For the text-containing cell, return its midpoint in [x, y] coordinate format. 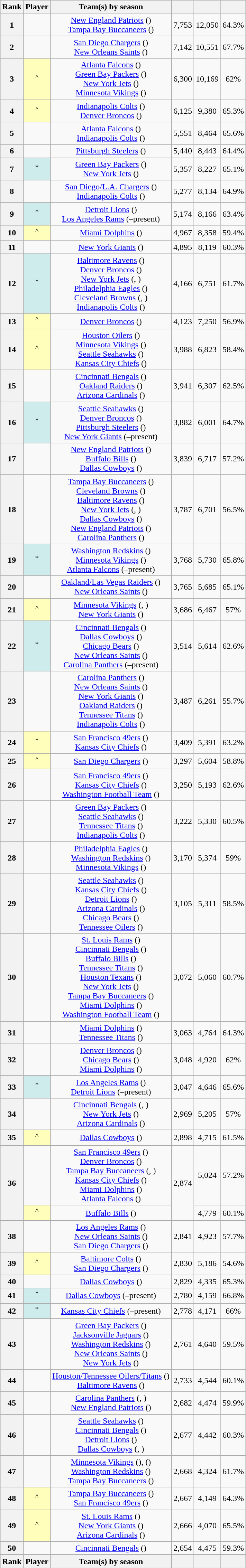
6,717 [207, 459]
8 [12, 191]
6,823 [207, 350]
2,874 [183, 1183]
25 [12, 761]
4,166 [183, 283]
43 [12, 1344]
4,474 [207, 1403]
Seattle Seahawks ()Denver Broncos ()Pittsburgh Steelers ()New York Giants (–present) [111, 422]
2,778 [183, 1311]
8,134 [207, 191]
3,487 [183, 701]
San Diego Chargers ()New Orleans Saints () [111, 47]
6,307 [207, 386]
2 [12, 47]
2,682 [183, 1403]
59.9% [233, 1403]
4,324 [207, 1471]
New England Patriots ()Tampa Bay Buccaneers () [111, 25]
12 [12, 283]
5,685 [207, 587]
8,464 [207, 133]
6,701 [207, 509]
16 [12, 422]
46 [12, 1435]
9 [12, 214]
San Francisco 49ers ()Kansas City Chiefs ()Washington Football Team () [111, 785]
33 [12, 1087]
San Diego/L.A. Chargers ()Indianapolis Colts () [111, 191]
5,440 [183, 151]
63.2% [233, 742]
3,250 [183, 785]
31 [12, 1033]
8,227 [207, 169]
4,123 [183, 321]
3,063 [183, 1033]
2,666 [183, 1525]
Buffalo Bills () [111, 1213]
21 [12, 610]
3,105 [183, 903]
2,830 [183, 1264]
2,841 [183, 1237]
Los Angeles Rams ()Detroit Lions (–present) [111, 1087]
3,988 [183, 350]
64.9% [233, 191]
Miami Dolphins ()Tennessee Titans () [111, 1033]
Kansas City Chiefs (–present) [111, 1311]
4,646 [207, 1087]
61.5% [233, 1138]
2,733 [183, 1380]
66.8% [233, 1296]
Carolina Panthers ()New Orleans Saints ()New York Giants ()Oakland Raiders ()Tennessee Titans ()Indianapolis Colts () [111, 701]
Miami Dolphins () [111, 233]
63.4% [233, 214]
Cincinnati Bengals ()Dallas Cowboys ()Chicago Bears ()New Orleans Saints ()Carolina Panthers (–present) [111, 646]
3,686 [183, 610]
7,250 [207, 321]
38 [12, 1237]
17 [12, 459]
66% [233, 1311]
4,779 [207, 1213]
48 [12, 1499]
59.4% [233, 233]
7,142 [183, 47]
5,186 [207, 1264]
7,753 [183, 25]
4,171 [207, 1311]
Detroit Lions ()Los Angeles Rams (–present) [111, 214]
Los Angeles Rams ()New Orleans Saints ()San Diego Chargers () [111, 1237]
41 [12, 1296]
3,514 [183, 646]
29 [12, 903]
3,839 [183, 459]
3,072 [183, 977]
8,166 [207, 214]
5,277 [183, 191]
58.8% [233, 761]
8,119 [207, 247]
7 [12, 169]
4,335 [207, 1281]
New York Giants () [111, 247]
3,222 [183, 821]
6 [12, 151]
8,443 [207, 151]
64.4% [233, 151]
San Francisco 49ers ()Denver Broncos ()Tampa Bay Buccaneers (, )Kansas City Chiefs ()Miami Dolphins ()Atlanta Falcons () [111, 1175]
Green Bay Packers ()New York Jets () [111, 169]
2,780 [183, 1296]
5,193 [207, 785]
11 [12, 247]
4,159 [207, 1296]
3,409 [183, 742]
60.5% [233, 821]
59.3% [233, 1548]
St. Louis Rams ()New York Giants ()Arizona Cardinals () [111, 1525]
Baltimore Ravens ()Denver Broncos ()New York Jets (, )Philadelphia Eagles ()Cleveland Browns (, )Indianapolis Colts () [111, 283]
28 [12, 858]
59.5% [233, 1344]
4,544 [207, 1380]
5 [12, 133]
30 [12, 977]
4,715 [207, 1138]
36 [12, 1183]
3,768 [183, 560]
3,170 [183, 858]
50 [12, 1548]
5,551 [183, 133]
3,297 [183, 761]
Houston/Tennessee Oilers/Titans ()Baltimore Ravens () [111, 1380]
26 [12, 785]
32 [12, 1060]
42 [12, 1311]
3,787 [183, 509]
2,667 [183, 1499]
4,967 [183, 233]
3,882 [183, 422]
5,205 [207, 1114]
45 [12, 1403]
6,467 [207, 610]
15 [12, 386]
Atlanta Falcons ()Green Bay Packers ()New York Jets ()Minnesota Vikings () [111, 79]
65.8% [233, 560]
Oakland/Las Vegas Raiders ()New Orleans Saints () [111, 587]
Tampa Bay Buccaneers ()Cleveland Browns ()Baltimore Ravens ()New York Jets (, )Dallas Cowboys ()New England Patriots ()Carolina Panthers () [111, 509]
65.5% [233, 1525]
19 [12, 560]
5,614 [207, 646]
5,311 [207, 903]
Cincinnati Bengals ()Oakland Raiders ()Arizona Cardinals () [111, 386]
23 [12, 701]
4,149 [207, 1499]
5,060 [207, 977]
Pittsburgh Steelers () [111, 151]
Tampa Bay Buccaneers ()San Francisco 49ers () [111, 1499]
6,125 [183, 111]
56.9% [233, 321]
40 [12, 1281]
2,969 [183, 1114]
2,829 [183, 1281]
56.5% [233, 509]
4,070 [207, 1525]
Washington Redskins ()Minnesota Vikings ()Atlanta Falcons (–present) [111, 560]
4,475 [207, 1548]
60.7% [233, 977]
12,050 [207, 25]
4,640 [207, 1344]
35 [12, 1138]
5,391 [207, 742]
64.7% [233, 422]
Houston Oilers ()Minnesota Vikings ()Seattle Seahawks ()Kansas City Chiefs () [111, 350]
10,169 [207, 79]
4,920 [207, 1060]
9,380 [207, 111]
34 [12, 1114]
67.7% [233, 47]
57.7% [233, 1237]
Green Bay Packers ()Seattle Seahawks ()Tennessee Titans ()Indianapolis Colts () [111, 821]
8,358 [207, 233]
Baltimore Colts ()San Diego Chargers () [111, 1264]
San Francisco 49ers ()Kansas City Chiefs () [111, 742]
San Diego Chargers () [111, 761]
4,764 [207, 1033]
6,261 [207, 701]
4,923 [207, 1237]
54.6% [233, 1264]
New England Patriots ()Buffalo Bills ()Dallas Cowboys () [111, 459]
Dallas Cowboys (–present) [111, 1296]
5,024 [207, 1175]
Atlanta Falcons ()Indianapolis Colts () [111, 133]
5,374 [207, 858]
3,765 [183, 587]
6,751 [207, 283]
4,895 [183, 247]
20 [12, 587]
47 [12, 1471]
22 [12, 646]
10,551 [207, 47]
Indianapolis Colts ()Denver Broncos () [111, 111]
1 [12, 25]
5,174 [183, 214]
5,357 [183, 169]
14 [12, 350]
4,442 [207, 1435]
Philadelphia Eagles ()Washington Redskins ()Minnesota Vikings () [111, 858]
2,898 [183, 1138]
58.5% [233, 903]
3 [12, 79]
Cincinnati Bengals () [111, 1548]
44 [12, 1380]
13 [12, 321]
Minnesota Vikings (, )New York Giants () [111, 610]
5,730 [207, 560]
3,047 [183, 1087]
3,048 [183, 1060]
58.4% [233, 350]
6,300 [183, 79]
2,668 [183, 1471]
Carolina Panthers (, )New England Patriots () [111, 1403]
39 [12, 1264]
62.5% [233, 386]
Seattle Seahawks ()Cincinnati Bengals ()Detroit Lions ()Dallas Cowboys (, ) [111, 1435]
3,941 [183, 386]
2,761 [183, 1344]
2,677 [183, 1435]
4 [12, 111]
Minnesota Vikings (), ()Washington Redskins ()Tampa Bay Buccaneers () [111, 1471]
5,604 [207, 761]
Green Bay Packers ()Jacksonville Jaguars ()Washington Redskins ()New Orleans Saints ()New York Jets () [111, 1344]
Denver Broncos () [111, 321]
5,330 [207, 821]
55.7% [233, 701]
Seattle Seahawks ()Kansas City Chiefs ()Detroit Lions ()Arizona Cardinals ()Chicago Bears ()Tennessee Oilers () [111, 903]
18 [12, 509]
Denver Broncos ()Chicago Bears ()Miami Dolphins () [111, 1060]
10 [12, 233]
Cincinnati Bengals (, )New York Jets ()Arizona Cardinals () [111, 1114]
2,654 [183, 1548]
49 [12, 1525]
27 [12, 821]
6,001 [207, 422]
24 [12, 742]
59% [233, 858]
